Output the (X, Y) coordinate of the center of the cell containing the given text.  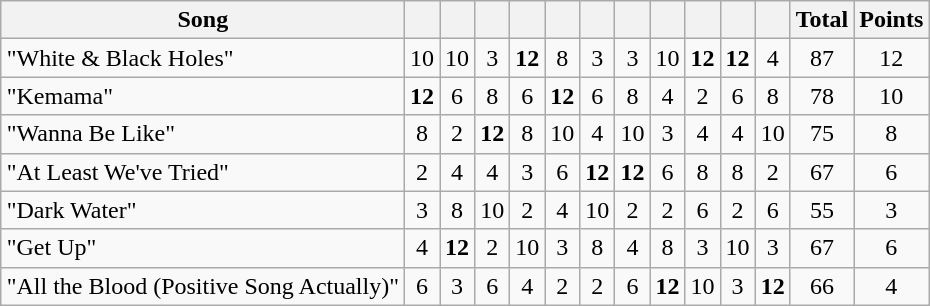
"Wanna Be Like" (202, 134)
"Get Up" (202, 248)
"Dark Water" (202, 210)
75 (822, 134)
"At Least We've Tried" (202, 172)
66 (822, 286)
"White & Black Holes" (202, 58)
87 (822, 58)
Song (202, 20)
55 (822, 210)
"Kemama" (202, 96)
"All the Blood (Positive Song Actually)" (202, 286)
Points (892, 20)
Total (822, 20)
78 (822, 96)
